Output the (x, y) coordinate of the center of the cell containing the given text.  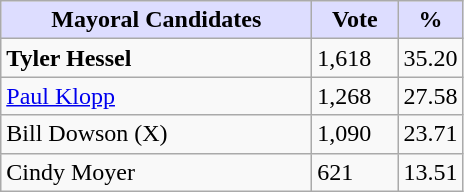
Bill Dowson (X) (156, 134)
27.58 (430, 96)
Cindy Moyer (156, 172)
621 (355, 172)
% (430, 20)
Vote (355, 20)
1,618 (355, 58)
Mayoral Candidates (156, 20)
Tyler Hessel (156, 58)
23.71 (430, 134)
35.20 (430, 58)
Paul Klopp (156, 96)
1,268 (355, 96)
13.51 (430, 172)
1,090 (355, 134)
